Extract the (x, y) coordinate from the center of the cell holding the provided text.  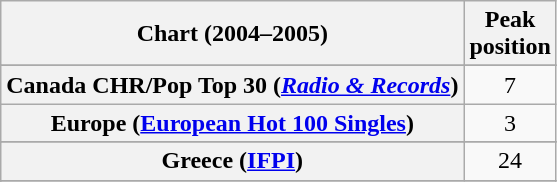
Canada CHR/Pop Top 30 (Radio & Records) (232, 85)
3 (510, 123)
Peakposition (510, 34)
7 (510, 85)
24 (510, 161)
Chart (2004–2005) (232, 34)
Europe (European Hot 100 Singles) (232, 123)
Greece (IFPI) (232, 161)
